Return [X, Y] of the center of cell containing provided text 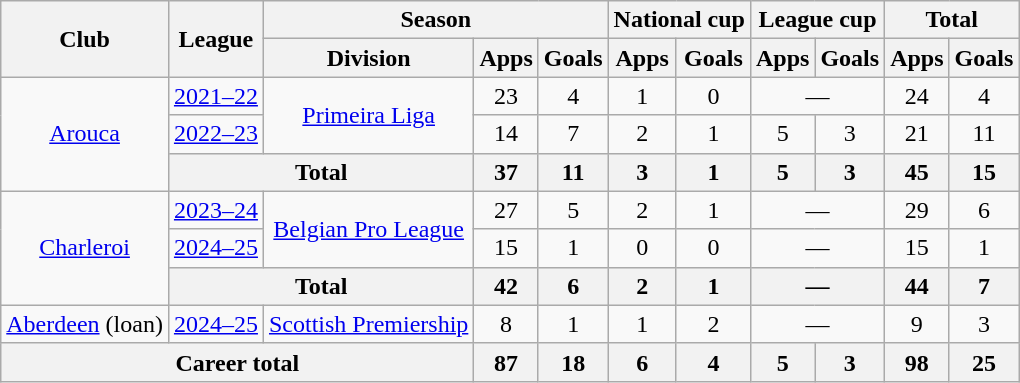
98 [917, 362]
21 [917, 134]
Season [436, 20]
2021–22 [216, 96]
Charleroi [85, 248]
37 [506, 172]
Club [85, 39]
League [216, 39]
24 [917, 96]
87 [506, 362]
8 [506, 324]
45 [917, 172]
Career total [238, 362]
2022–23 [216, 134]
23 [506, 96]
25 [984, 362]
9 [917, 324]
2023–24 [216, 210]
Aberdeen (loan) [85, 324]
14 [506, 134]
44 [917, 286]
Arouca [85, 134]
Belgian Pro League [368, 229]
42 [506, 286]
Division [368, 58]
Primeira Liga [368, 115]
18 [573, 362]
29 [917, 210]
Scottish Premiership [368, 324]
27 [506, 210]
League cup [817, 20]
National cup [679, 20]
